For the text-containing cell, return its midpoint in (x, y) coordinate format. 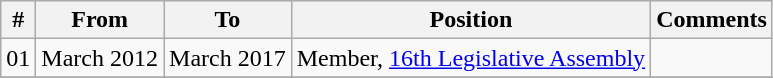
Member, 16th Legislative Assembly (470, 58)
March 2012 (100, 58)
Position (470, 20)
01 (18, 58)
To (228, 20)
From (100, 20)
# (18, 20)
Comments (712, 20)
March 2017 (228, 58)
